Determine the (x, y) coordinate at the center of the cell enclosing the given text.  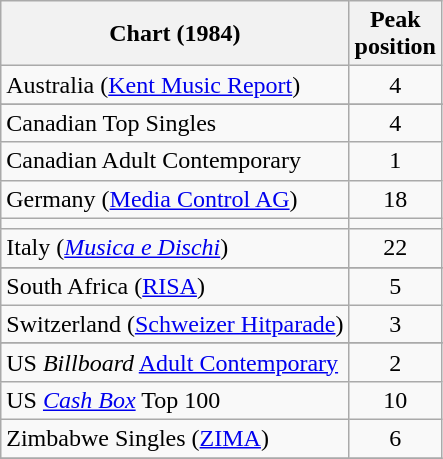
Australia (Kent Music Report) (175, 85)
6 (395, 438)
18 (395, 199)
Switzerland (Schweizer Hitparade) (175, 324)
South Africa (RISA) (175, 286)
Chart (1984) (175, 34)
Peakposition (395, 34)
Canadian Adult Contemporary (175, 161)
Canadian Top Singles (175, 123)
2 (395, 362)
1 (395, 161)
22 (395, 248)
Zimbabwe Singles (ZIMA) (175, 438)
Germany (Media Control AG) (175, 199)
Italy (Musica e Dischi) (175, 248)
3 (395, 324)
10 (395, 400)
5 (395, 286)
US Cash Box Top 100 (175, 400)
US Billboard Adult Contemporary (175, 362)
